For the text-containing cell, return its midpoint in [X, Y] coordinate format. 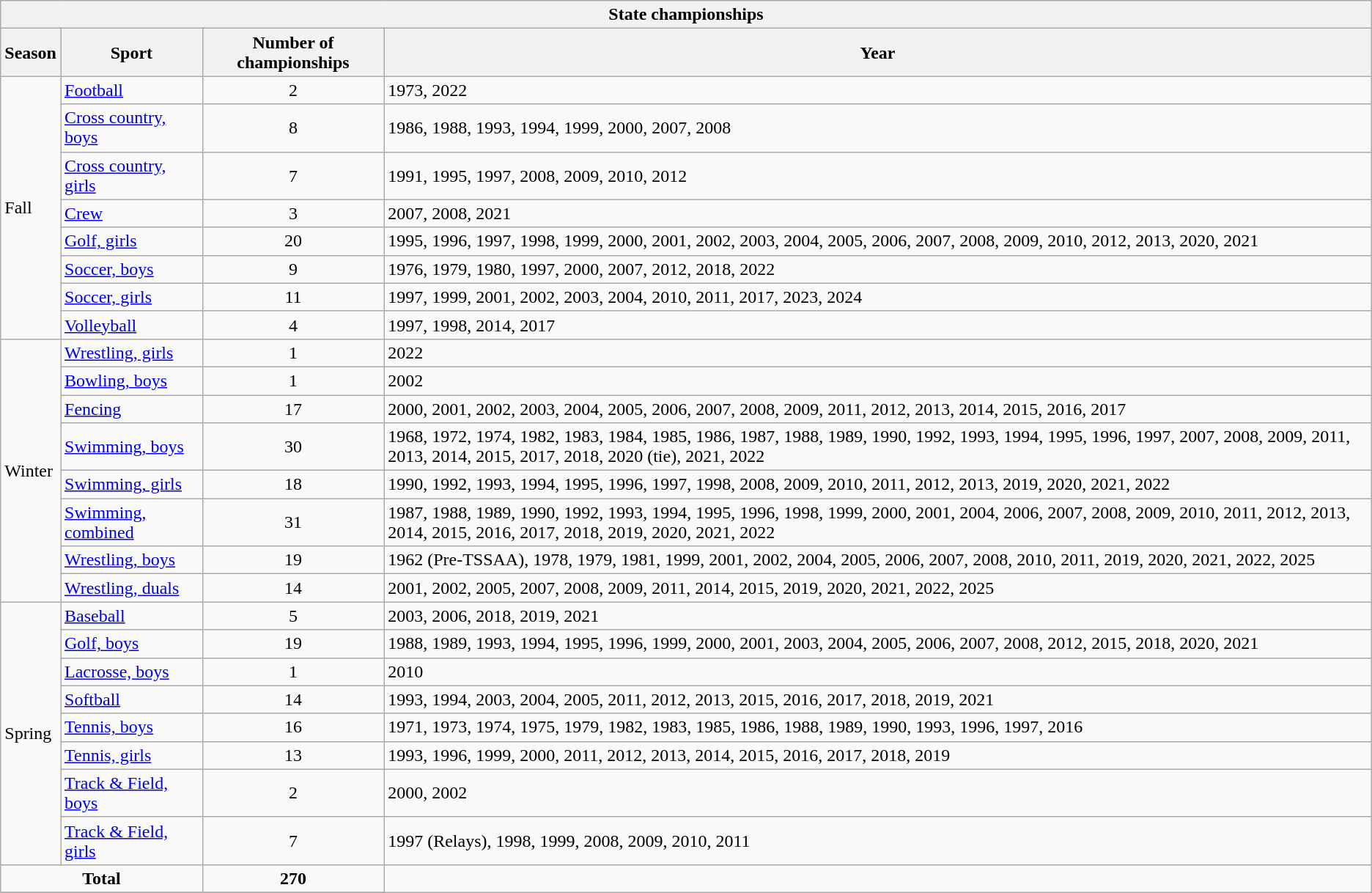
Total [102, 878]
1997, 1998, 2014, 2017 [878, 325]
30 [293, 447]
1986, 1988, 1993, 1994, 1999, 2000, 2007, 2008 [878, 128]
Winter [31, 470]
2010 [878, 672]
20 [293, 241]
1993, 1994, 2003, 2004, 2005, 2011, 2012, 2013, 2015, 2016, 2017, 2018, 2019, 2021 [878, 699]
Tennis, girls [131, 755]
Volleyball [131, 325]
8 [293, 128]
2000, 2002 [878, 793]
Wrestling, boys [131, 560]
1997, 1999, 2001, 2002, 2003, 2004, 2010, 2011, 2017, 2023, 2024 [878, 297]
1997 (Relays), 1998, 1999, 2008, 2009, 2010, 2011 [878, 840]
2022 [878, 353]
4 [293, 325]
Soccer, girls [131, 297]
1973, 2022 [878, 90]
Bowling, boys [131, 381]
Number of championships [293, 53]
Lacrosse, boys [131, 672]
Softball [131, 699]
Track & Field, boys [131, 793]
Swimming, combined [131, 522]
State championships [686, 15]
Cross country, girls [131, 176]
Year [878, 53]
Wrestling, duals [131, 588]
Crew [131, 213]
1995, 1996, 1997, 1998, 1999, 2000, 2001, 2002, 2003, 2004, 2005, 2006, 2007, 2008, 2009, 2010, 2012, 2013, 2020, 2021 [878, 241]
Fall [31, 207]
2001, 2002, 2005, 2007, 2008, 2009, 2011, 2014, 2015, 2019, 2020, 2021, 2022, 2025 [878, 588]
Golf, girls [131, 241]
Cross country, boys [131, 128]
Baseball [131, 616]
Season [31, 53]
1988, 1989, 1993, 1994, 1995, 1996, 1999, 2000, 2001, 2003, 2004, 2005, 2006, 2007, 2008, 2012, 2015, 2018, 2020, 2021 [878, 644]
1990, 1992, 1993, 1994, 1995, 1996, 1997, 1998, 2008, 2009, 2010, 2011, 2012, 2013, 2019, 2020, 2021, 2022 [878, 485]
31 [293, 522]
16 [293, 727]
1971, 1973, 1974, 1975, 1979, 1982, 1983, 1985, 1986, 1988, 1989, 1990, 1993, 1996, 1997, 2016 [878, 727]
270 [293, 878]
2007, 2008, 2021 [878, 213]
18 [293, 485]
3 [293, 213]
Spring [31, 733]
Wrestling, girls [131, 353]
17 [293, 408]
Swimming, boys [131, 447]
2000, 2001, 2002, 2003, 2004, 2005, 2006, 2007, 2008, 2009, 2011, 2012, 2013, 2014, 2015, 2016, 2017 [878, 408]
Soccer, boys [131, 269]
1991, 1995, 1997, 2008, 2009, 2010, 2012 [878, 176]
2003, 2006, 2018, 2019, 2021 [878, 616]
Swimming, girls [131, 485]
1976, 1979, 1980, 1997, 2000, 2007, 2012, 2018, 2022 [878, 269]
2002 [878, 381]
1993, 1996, 1999, 2000, 2011, 2012, 2013, 2014, 2015, 2016, 2017, 2018, 2019 [878, 755]
Golf, boys [131, 644]
Track & Field, girls [131, 840]
11 [293, 297]
9 [293, 269]
1962 (Pre-TSSAA), 1978, 1979, 1981, 1999, 2001, 2002, 2004, 2005, 2006, 2007, 2008, 2010, 2011, 2019, 2020, 2021, 2022, 2025 [878, 560]
5 [293, 616]
Tennis, boys [131, 727]
Sport [131, 53]
Football [131, 90]
Fencing [131, 408]
13 [293, 755]
